Return the [X, Y] coordinate for the center point of the cell that contains the specified text.  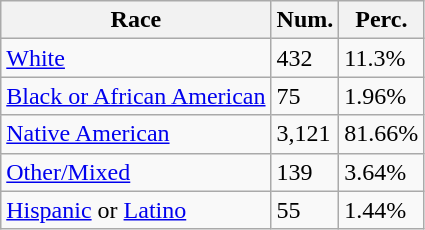
3,121 [305, 134]
Native American [136, 134]
3.64% [382, 172]
139 [305, 172]
1.44% [382, 210]
White [136, 58]
11.3% [382, 58]
81.66% [382, 134]
Hispanic or Latino [136, 210]
Race [136, 20]
55 [305, 210]
Num. [305, 20]
432 [305, 58]
75 [305, 96]
1.96% [382, 96]
Black or African American [136, 96]
Other/Mixed [136, 172]
Perc. [382, 20]
